Identify which cell holds the provided text, then report its (x, y) central coordinate. 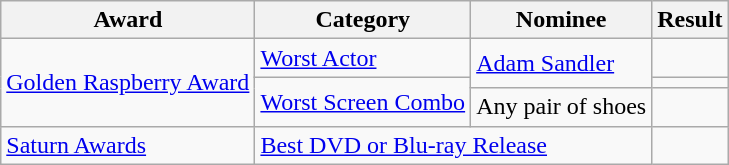
Worst Screen Combo (363, 102)
Adam Sandler (562, 64)
Nominee (562, 20)
Worst Actor (363, 58)
Result (690, 20)
Award (128, 20)
Saturn Awards (128, 145)
Category (363, 20)
Best DVD or Blu-ray Release (454, 145)
Golden Raspberry Award (128, 82)
Any pair of shoes (562, 107)
